Pinpoint the cell where the given text exists, returning its [X, Y] midpoint coordinate. 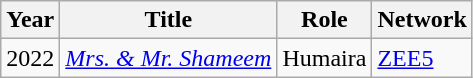
Year [30, 20]
ZEE5 [422, 58]
Role [324, 20]
Title [168, 20]
Mrs. & Mr. Shameem [168, 58]
2022 [30, 58]
Humaira [324, 58]
Network [422, 20]
